For the text-containing cell, return its midpoint in (x, y) coordinate format. 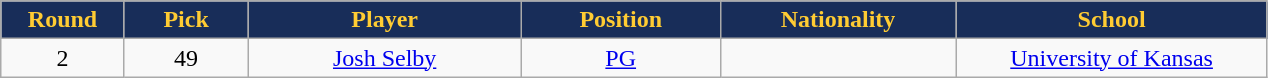
49 (186, 58)
Position (620, 20)
Pick (186, 20)
School (1112, 20)
PG (620, 58)
Nationality (838, 20)
2 (63, 58)
University of Kansas (1112, 58)
Round (63, 20)
Player (385, 20)
Josh Selby (385, 58)
